Identify which cell holds the provided text, then report its (x, y) central coordinate. 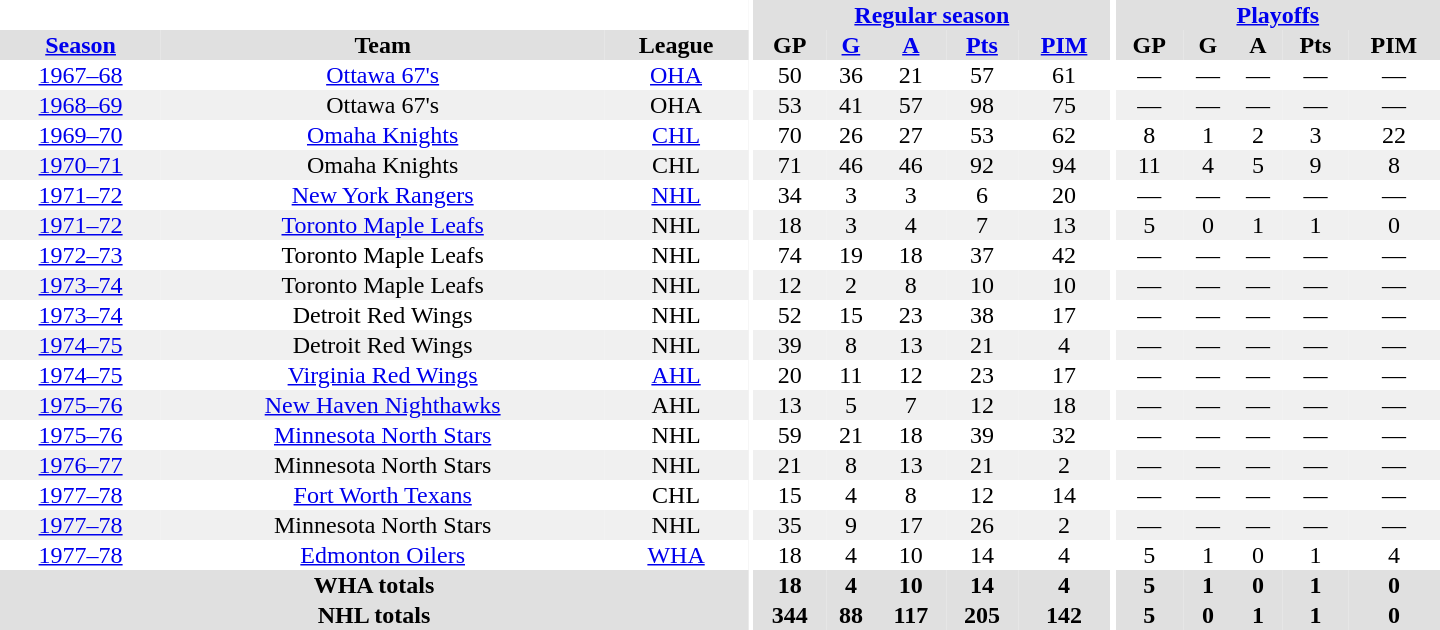
98 (982, 105)
Regular season (932, 15)
38 (982, 315)
1968–69 (80, 105)
117 (911, 615)
Playoffs (1278, 15)
Season (80, 45)
Fort Worth Texans (382, 495)
205 (982, 615)
27 (911, 135)
71 (790, 165)
88 (851, 615)
New York Rangers (382, 195)
32 (1064, 435)
36 (851, 75)
19 (851, 255)
92 (982, 165)
42 (1064, 255)
1972–73 (80, 255)
62 (1064, 135)
74 (790, 255)
34 (790, 195)
New Haven Nighthawks (382, 405)
142 (1064, 615)
6 (982, 195)
Virginia Red Wings (382, 375)
Team (382, 45)
WHA (676, 555)
59 (790, 435)
WHA totals (374, 585)
1969–70 (80, 135)
22 (1394, 135)
League (676, 45)
1970–71 (80, 165)
61 (1064, 75)
41 (851, 105)
50 (790, 75)
70 (790, 135)
35 (790, 525)
37 (982, 255)
NHL totals (374, 615)
52 (790, 315)
1967–68 (80, 75)
344 (790, 615)
1976–77 (80, 465)
75 (1064, 105)
94 (1064, 165)
Edmonton Oilers (382, 555)
